Locate the cell with the specified text and output its (X, Y) center coordinate. 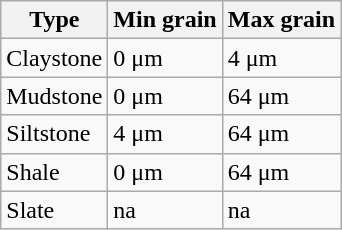
Min grain (165, 20)
Siltstone (54, 134)
Max grain (281, 20)
Claystone (54, 58)
Type (54, 20)
Shale (54, 172)
Mudstone (54, 96)
Slate (54, 210)
